Capture the cell that displays the provided text and extract its (x, y) central coordinate. 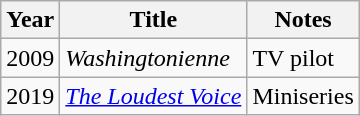
2019 (30, 96)
Title (154, 20)
TV pilot (303, 58)
Washingtonienne (154, 58)
The Loudest Voice (154, 96)
Miniseries (303, 96)
Year (30, 20)
Notes (303, 20)
2009 (30, 58)
